Determine the (x, y) coordinate at the center of the cell enclosing the given text.  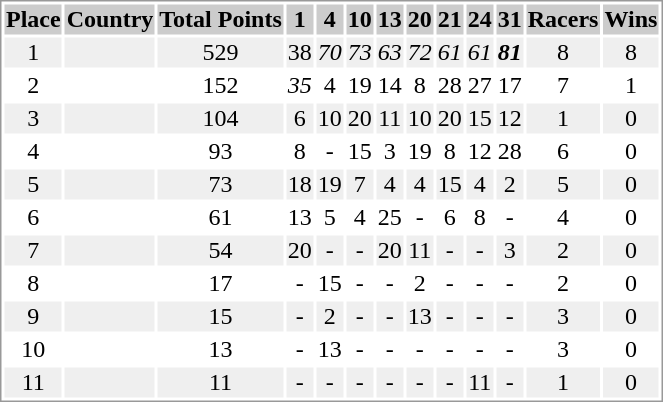
72 (420, 53)
25 (390, 217)
152 (220, 85)
35 (300, 85)
70 (330, 53)
24 (480, 19)
81 (510, 53)
Country (110, 19)
529 (220, 53)
18 (300, 185)
Wins (631, 19)
63 (390, 53)
14 (390, 85)
93 (220, 151)
Place (33, 19)
9 (33, 317)
Total Points (220, 19)
38 (300, 53)
Racers (563, 19)
104 (220, 119)
21 (450, 19)
31 (510, 19)
27 (480, 85)
54 (220, 251)
